Return (x, y) of the center of cell containing provided text 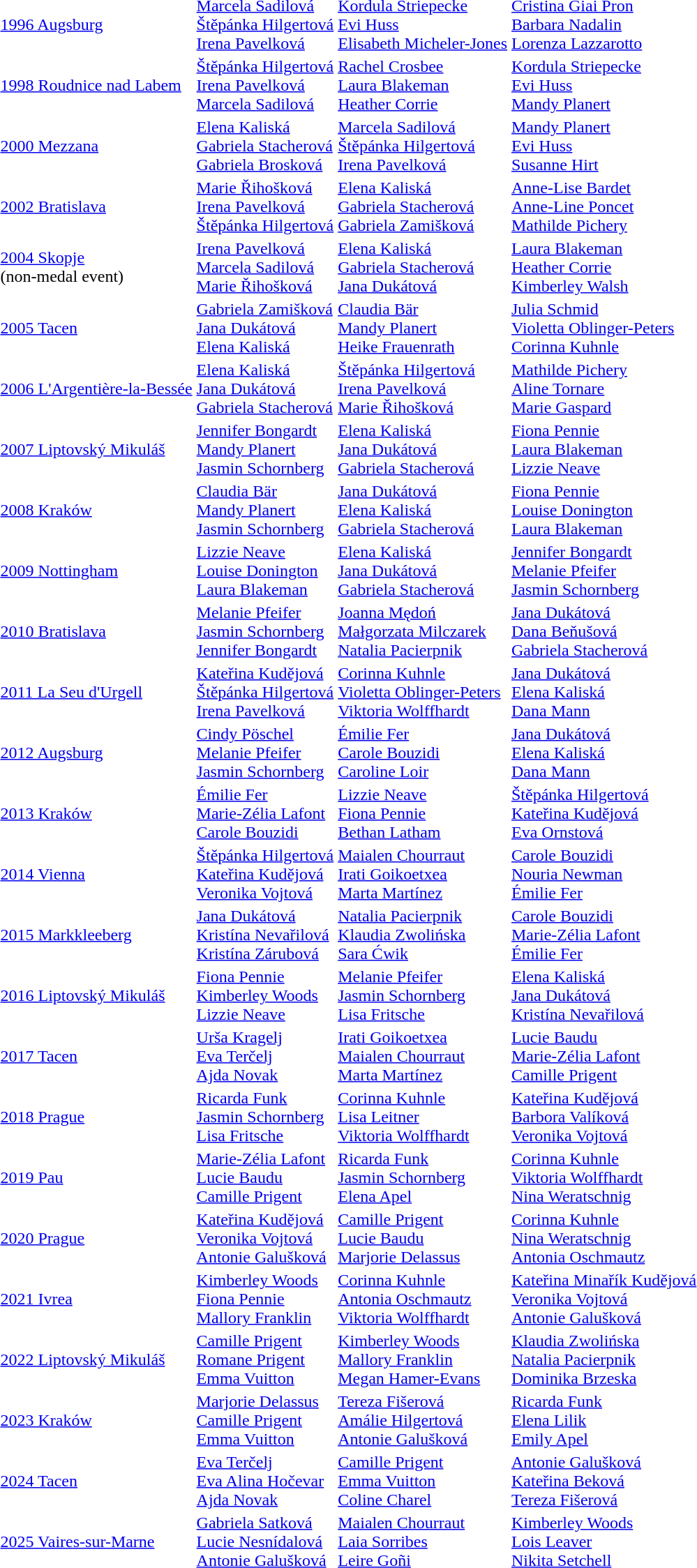
Jana DukátováElena KaliskáGabriela Stacherová (423, 510)
Irati GoikoetxeaMaialen ChourrautMarta Martínez (423, 1056)
Urša KrageljEva TerčeljAjda Novak (265, 1056)
Gabriela ZamiškováJana DukátováElena Kaliská (265, 328)
Tereza FišerováAmálie HilgertováAntonie Galušková (423, 1420)
Kimberley WoodsMallory FranklinMegan Hamer-Evans (423, 1359)
Jana DukátováKristína NevařilováKristína Zárubová (265, 935)
Claudia BärMandy PlanertJasmin Schornberg (265, 510)
Lizzie NeaveLouise DoningtonLaura Blakeman (265, 571)
Camille PrigentEmma VuittonColine Charel (423, 1481)
Corinna KuhnleLisa LeitnerViktoria Wolffhardt (423, 1117)
Ricarda FunkJasmin SchornbergElena Apel (423, 1177)
Corinna KuhnleAntonia OschmautzViktoria Wolffhardt (423, 1299)
Štěpánka HilgertováIrena PavelkováMarie Řihošková (423, 389)
Elena KaliskáGabriela StacherováGabriela Zamišková (423, 206)
Jennifer BongardtMandy PlanertJasmin Schornberg (265, 449)
Štěpánka HilgertováKateřina KudějováVeronika Vojtová (265, 874)
Elena KaliskáGabriela StacherováJana Dukátová (423, 267)
Camille PrigentRomane PrigentEmma Vuitton (265, 1359)
Irena PavelkováMarcela SadilováMarie Řihošková (265, 267)
Kateřina KudějováŠtěpánka HilgertováIrena Pavelková (265, 692)
Corinna KuhnleVioletta Oblinger-PetersViktoria Wolffhardt (423, 692)
Camille PrigentLucie BauduMarjorie Delassus (423, 1238)
Natalia PacierpnikKlaudia ZwolińskaSara Ćwik (423, 935)
Eva TerčeljEva Alina HočevarAjda Novak (265, 1481)
Émilie FerCarole BouzidiCaroline Loir (423, 753)
Ricarda FunkJasmin SchornbergLisa Fritsche (265, 1117)
Fiona PennieKimberley WoodsLizzie Neave (265, 995)
Maialen ChourrautIrati GoikoetxeaMarta Martínez (423, 874)
Melanie PfeiferJasmin SchornbergJennifer Bongardt (265, 631)
Joanna MędońMałgorzata MilczarekNatalia Pacierpnik (423, 631)
Cindy PöschelMelanie PfeiferJasmin Schornberg (265, 753)
Melanie PfeiferJasmin SchornbergLisa Fritsche (423, 995)
Marcela SadilováŠtěpánka HilgertováIrena Pavelková (423, 146)
Marjorie DelassusCamille PrigentEmma Vuitton (265, 1420)
Kateřina KudějováVeronika VojtováAntonie Galušková (265, 1238)
Kimberley WoodsFiona PennieMallory Franklin (265, 1299)
Lizzie NeaveFiona PennieBethan Latham (423, 813)
Claudia BärMandy PlanertHeike Frauenrath (423, 328)
Émilie FerMarie-Zélia LafontCarole Bouzidi (265, 813)
Marie-Zélia LafontLucie BauduCamille Prigent (265, 1177)
Elena KaliskáGabriela StacherováGabriela Brosková (265, 146)
Rachel CrosbeeLaura BlakemanHeather Corrie (423, 85)
Štěpánka HilgertováIrena PavelkováMarcela Sadilová (265, 85)
Marie ŘihoškováIrena PavelkováŠtěpánka Hilgertová (265, 206)
